From the cell containing the given text, extract its center point as (X, Y) coordinate. 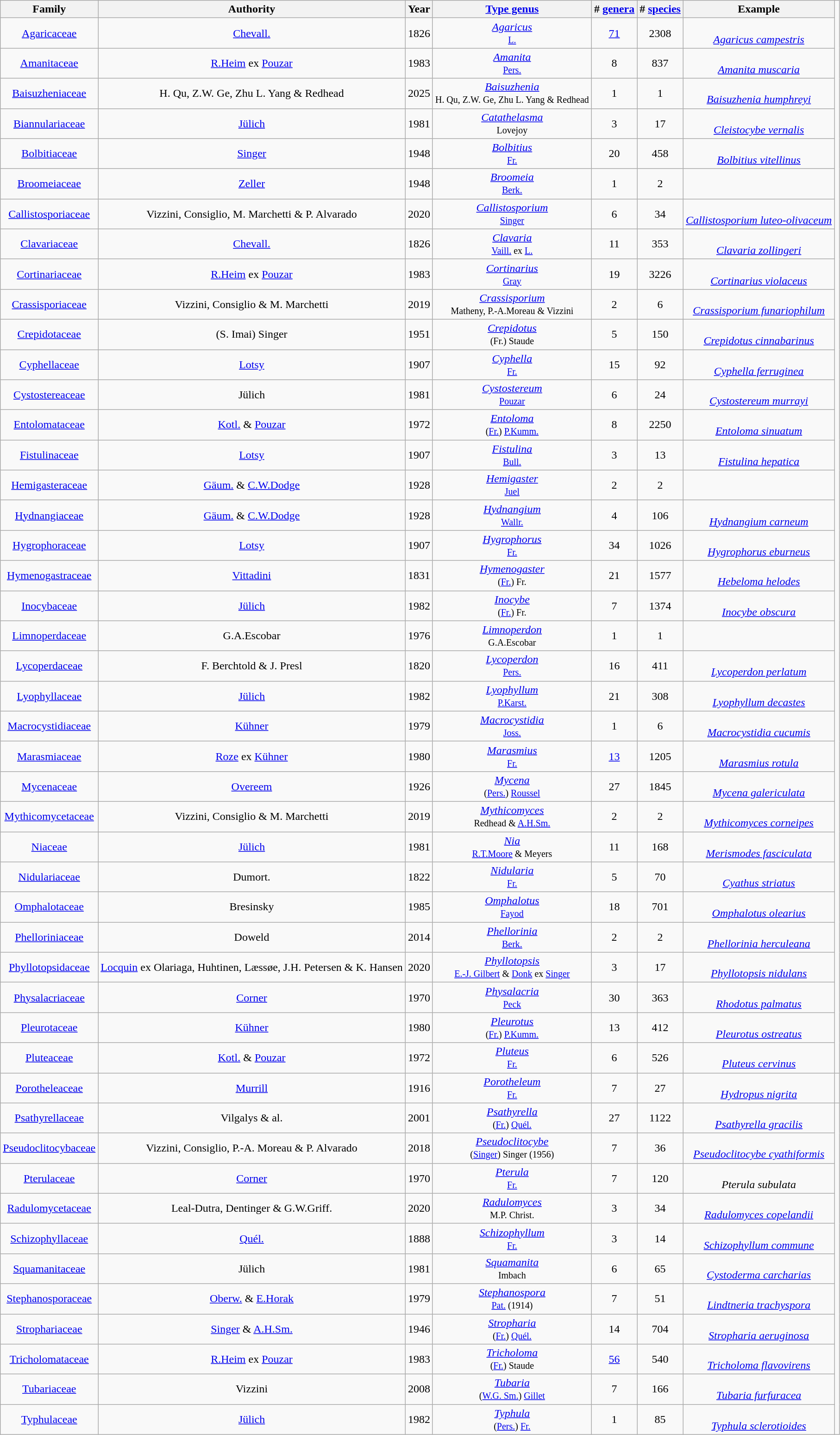
526 (660, 1058)
3226 (660, 274)
Authority (252, 9)
24 (660, 395)
458 (660, 154)
16 (614, 666)
NiaR.T.Moore & Meyers (512, 847)
Crepidotus cinnabarinus (759, 334)
Year (419, 9)
Amanita muscaria (759, 63)
Strophariaceae (49, 1328)
Pseudoclitocybaceae (49, 1148)
Stephanosporaceae (49, 1299)
Stropharia aeruginosa (759, 1328)
Niaceae (49, 847)
MarasmiusFr. (512, 756)
Typhula sclerotioides (759, 1419)
1122 (660, 1118)
Tubaria furfuracea (759, 1390)
AgaricusL. (512, 33)
1831 (419, 575)
Entolomataceae (49, 425)
StephanosporaPat. (1914) (512, 1299)
Oberw. & E.Horak (252, 1299)
Psathyrella gracilis (759, 1118)
Baisuzhenia humphreyi (759, 94)
Fistulina hepatica (759, 455)
Biannulariaceae (49, 123)
Tubaria (W.G. Sm.) Gillet (512, 1390)
Entoloma sinuatum (759, 425)
Lycoperdaceae (49, 666)
1916 (419, 1088)
Hygrophoraceae (49, 546)
Phyllotopsis nidulans (759, 967)
Zeller (252, 183)
540 (660, 1359)
Porotheleaceae (49, 1088)
19 (614, 274)
4 (614, 515)
Vizzini, Consiglio, P.-A. Moreau & P. Alvarado (252, 1148)
Vizzini, Consiglio, M. Marchetti & P. Alvarado (252, 214)
1985 (419, 907)
CortinariusGray (512, 274)
LyophyllumP.Karst. (512, 696)
36 (660, 1148)
1845 (660, 787)
Hydnangiaceae (49, 515)
1951 (419, 334)
70 (660, 877)
Hygrophorus eburneus (759, 546)
Pluteus cervinus (759, 1058)
Radulomyces copelandii (759, 1208)
1946 (419, 1328)
Merismodes fasciculata (759, 847)
2018 (419, 1148)
HydnangiumWallr. (512, 515)
Pleurotus ostreatus (759, 1027)
ClavariaVaill. ex L. (512, 244)
56 (614, 1359)
15 (614, 364)
Bolbitius vitellinus (759, 154)
1577 (660, 575)
Entoloma(Fr.) P.Kumm. (512, 425)
Omphalotaceae (49, 907)
Inocybe obscura (759, 606)
Cystoderma carcharias (759, 1268)
2014 (419, 938)
Tricholomataceae (49, 1359)
704 (660, 1328)
Inocybaceae (49, 606)
FistulinaBull. (512, 455)
Radulomycetaceae (49, 1208)
RadulomycesM.P. Christ. (512, 1208)
Overeem (252, 787)
Locquin ex Olariaga, Huhtinen, Læssøe, J.H. Petersen & K. Hansen (252, 967)
Cystostereum murrayi (759, 395)
Mycenaceae (49, 787)
G.A.Escobar (252, 636)
AmanitaPers. (512, 63)
1888 (419, 1239)
Macrocystidia cucumis (759, 726)
Cleistocybe vernalis (759, 123)
18 (614, 907)
2008 (419, 1390)
Pterula subulata (759, 1178)
Quél. (252, 1239)
Clavaria zollingeri (759, 244)
Family (49, 9)
PhelloriniaBerk. (512, 938)
150 (660, 334)
Dumort. (252, 877)
Mythicomycetaceae (49, 816)
Cyphellaceae (49, 364)
Nidulariaceae (49, 877)
1976 (419, 636)
Stropharia(Fr.) Quél. (512, 1328)
308 (660, 696)
Tubariaceae (49, 1390)
Vilgalys & al. (252, 1118)
65 (660, 1268)
(S. Imai) Singer (252, 334)
Clavariaceae (49, 244)
Hebeloma helodes (759, 575)
Inocybe(Fr.) Fr. (512, 606)
BroomeiaBerk. (512, 183)
168 (660, 847)
1820 (419, 666)
1205 (660, 756)
Hymenogaster(Fr.) Fr. (512, 575)
MacrocystidiaJoss. (512, 726)
Callistosporiaceae (49, 214)
Rhodotus palmatus (759, 998)
Callistosporium luteo-olivaceum (759, 214)
Agaricaceae (49, 33)
Cortinariaceae (49, 274)
Phelloriniaceae (49, 938)
Phyllotopsidaceae (49, 967)
1374 (660, 606)
Pseudoclitocybe cyathiformis (759, 1148)
Hymenogastraceae (49, 575)
106 (660, 515)
701 (660, 907)
Example (759, 9)
HygrophorusFr. (512, 546)
PterulaFr. (512, 1178)
Hemigasteraceae (49, 485)
Crepidotus (Fr.) Staude (512, 334)
OmphalotusFayod (512, 907)
Vittadini (252, 575)
Mythicomyces corneipes (759, 816)
Agaricus campestris (759, 33)
Pluteaceae (49, 1058)
Amanitaceae (49, 63)
F. Berchtold & J. Presl (252, 666)
Psathyrellaceae (49, 1118)
CatathelasmaLovejoy (512, 123)
Roze ex Kühner (252, 756)
Mycena galericulata (759, 787)
Cystostereaceae (49, 395)
Lyophyllaceae (49, 696)
Hydropus nigrita (759, 1088)
363 (660, 998)
PluteusFr. (512, 1058)
SquamanitaImbach (512, 1268)
NidulariaFr. (512, 877)
1026 (660, 546)
Marasmiaceae (49, 756)
Vizzini (252, 1390)
CyphellaFr. (512, 364)
Mycena(Pers.) Roussel (512, 787)
837 (660, 63)
Omphalotus olearius (759, 907)
Murrill (252, 1088)
Tricholoma(Fr.) Staude (512, 1359)
Physalacriaceae (49, 998)
Tricholoma flavovirens (759, 1359)
# species (660, 9)
Lycoperdon perlatum (759, 666)
Lyophyllum decastes (759, 696)
Macrocystidiaceae (49, 726)
Bolbitiaceae (49, 154)
HemigasterJuel (512, 485)
LycoperdonPers. (512, 666)
Crepidotaceae (49, 334)
2250 (660, 425)
Singer (252, 154)
Singer & A.H.Sm. (252, 1328)
PhyllotopsisE.-J. Gilbert & Donk ex Singer (512, 967)
51 (660, 1299)
Cyphella ferruginea (759, 364)
Pterulaceae (49, 1178)
Limnoperdaceae (49, 636)
CystostereumPouzar (512, 395)
30 (614, 998)
Psathyrella(Fr.) Quél. (512, 1118)
412 (660, 1027)
CallistosporiumSinger (512, 214)
2308 (660, 33)
Fistulinaceae (49, 455)
2001 (419, 1118)
20 (614, 154)
1926 (419, 787)
Cyathus striatus (759, 877)
Leal-Dutra, Dentinger & G.W.Griff. (252, 1208)
Typhulaceae (49, 1419)
411 (660, 666)
2025 (419, 94)
166 (660, 1390)
Pleurotaceae (49, 1027)
Pseudoclitocybe(Singer) Singer (1956) (512, 1148)
PorotheleumFr. (512, 1088)
Typhula(Pers.) Fr. (512, 1419)
Marasmius rotula (759, 756)
# genera (614, 9)
Broomeiaceae (49, 183)
Type genus (512, 9)
Lindtneria trachyspora (759, 1299)
Crassisporiaceae (49, 304)
PhysalacriaPeck (512, 998)
Crassisporium funariophilum (759, 304)
120 (660, 1178)
Squamanitaceae (49, 1268)
1822 (419, 877)
92 (660, 364)
Phellorinia herculeana (759, 938)
Hydnangium carneum (759, 515)
MythicomycesRedhead & A.H.Sm. (512, 816)
Schizophyllaceae (49, 1239)
CrassisporiumMatheny, P.-A.Moreau & Vizzini (512, 304)
LimnoperdonG.A.Escobar (512, 636)
Baisuzheniaceae (49, 94)
Bresinsky (252, 907)
SchizophyllumFr. (512, 1239)
Cortinarius violaceus (759, 274)
353 (660, 244)
85 (660, 1419)
Pleurotus (Fr.) P.Kumm. (512, 1027)
BolbitiusFr. (512, 154)
Baisuzhenia H. Qu, Z.W. Ge, Zhu L. Yang & Redhead (512, 94)
H. Qu, Z.W. Ge, Zhu L. Yang & Redhead (252, 94)
Doweld (252, 938)
Schizophyllum commune (759, 1239)
71 (614, 33)
